Locate the cell with the specified text and output its (x, y) center coordinate. 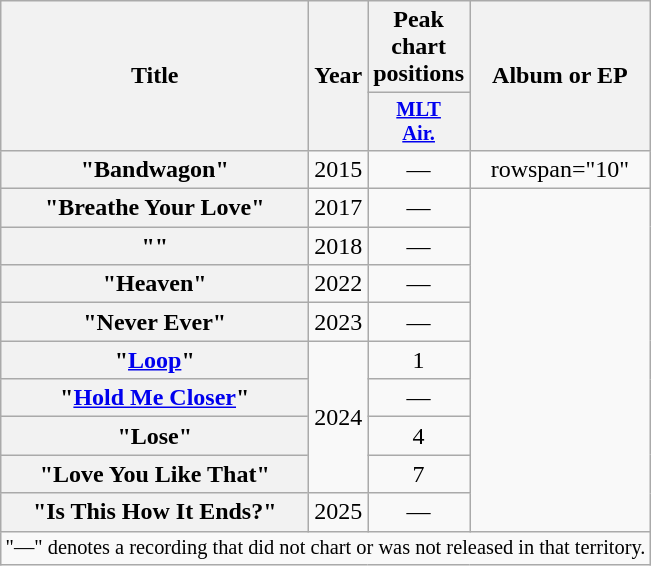
"Hold Me Closer" (155, 398)
"Love You Like That" (155, 474)
1 (419, 360)
"Loop" (155, 360)
"Bandwagon" (155, 169)
"Is This How It Ends?" (155, 512)
"Never Ever" (155, 322)
"—" denotes a recording that did not chart or was not released in that territory. (326, 548)
2017 (338, 208)
2025 (338, 512)
2022 (338, 284)
"" (155, 246)
2024 (338, 417)
rowspan="10" (560, 169)
MLTAir. (419, 122)
Year (338, 76)
Peak chart positions (419, 47)
Title (155, 76)
2023 (338, 322)
2015 (338, 169)
2018 (338, 246)
"Lose" (155, 436)
"Heaven" (155, 284)
7 (419, 474)
"Breathe Your Love" (155, 208)
Album or EP (560, 76)
4 (419, 436)
